Scan for the cell matching the given text and deliver its (X, Y) coordinate at center. 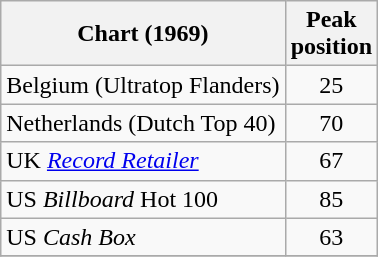
85 (331, 199)
Belgium (Ultratop Flanders) (143, 85)
US Billboard Hot 100 (143, 199)
70 (331, 123)
Netherlands (Dutch Top 40) (143, 123)
67 (331, 161)
25 (331, 85)
63 (331, 237)
Chart (1969) (143, 34)
UK Record Retailer (143, 161)
US Cash Box (143, 237)
Peakposition (331, 34)
